Output the [x, y] coordinate of the center of the cell containing the given text.  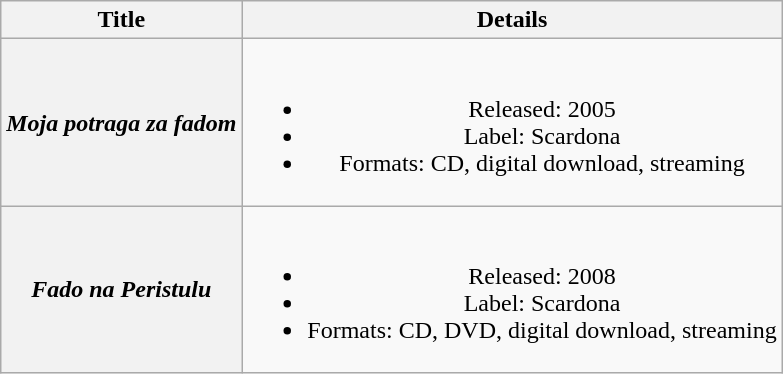
Released: 2008Label: ScardonaFormats: CD, DVD, digital download, streaming [512, 290]
Details [512, 20]
Fado na Peristulu [122, 290]
Moja potraga za fadom [122, 122]
Released: 2005Label: ScardonaFormats: CD, digital download, streaming [512, 122]
Title [122, 20]
